Find where the given text appears and provide that cell's center as (X, Y) coordinate. 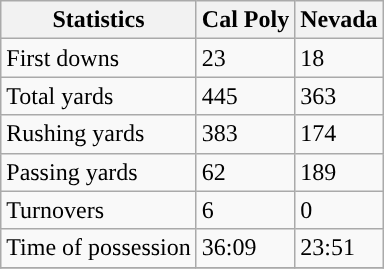
Rushing yards (99, 134)
189 (339, 172)
Time of possession (99, 248)
0 (339, 210)
6 (245, 210)
18 (339, 58)
23 (245, 58)
62 (245, 172)
174 (339, 134)
23:51 (339, 248)
Cal Poly (245, 20)
Nevada (339, 20)
445 (245, 96)
Passing yards (99, 172)
Turnovers (99, 210)
Total yards (99, 96)
363 (339, 96)
383 (245, 134)
Statistics (99, 20)
36:09 (245, 248)
First downs (99, 58)
